For the text-containing cell, return its midpoint in (x, y) coordinate format. 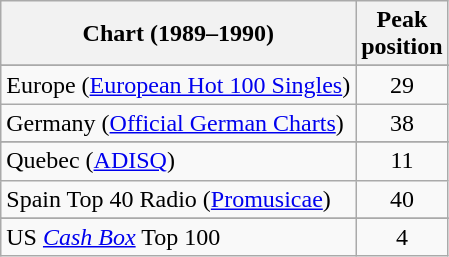
Quebec (ADISQ) (178, 161)
40 (402, 199)
US Cash Box Top 100 (178, 237)
11 (402, 161)
Peakposition (402, 34)
Europe (European Hot 100 Singles) (178, 85)
Germany (Official German Charts) (178, 123)
Chart (1989–1990) (178, 34)
Spain Top 40 Radio (Promusicae) (178, 199)
38 (402, 123)
29 (402, 85)
4 (402, 237)
